Output the (X, Y) coordinate of the center of the cell containing the given text.  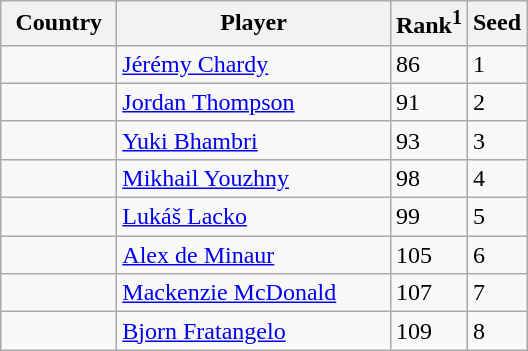
7 (496, 293)
Country (59, 24)
5 (496, 217)
4 (496, 178)
86 (428, 64)
Jérémy Chardy (254, 64)
105 (428, 255)
99 (428, 217)
Rank1 (428, 24)
2 (496, 102)
3 (496, 140)
93 (428, 140)
Seed (496, 24)
Bjorn Fratangelo (254, 331)
8 (496, 331)
Yuki Bhambri (254, 140)
Mackenzie McDonald (254, 293)
6 (496, 255)
Alex de Minaur (254, 255)
98 (428, 178)
109 (428, 331)
107 (428, 293)
Jordan Thompson (254, 102)
1 (496, 64)
Player (254, 24)
Lukáš Lacko (254, 217)
Mikhail Youzhny (254, 178)
91 (428, 102)
